Capture the cell that displays the provided text and extract its (x, y) central coordinate. 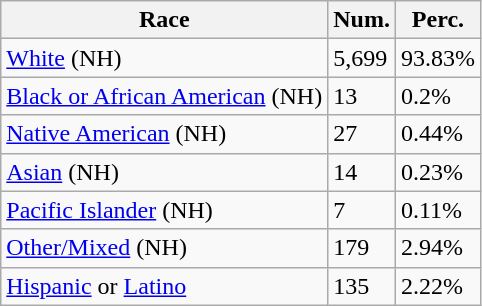
Perc. (438, 20)
White (NH) (164, 58)
14 (362, 172)
Black or African American (NH) (164, 96)
0.11% (438, 210)
Pacific Islander (NH) (164, 210)
0.23% (438, 172)
93.83% (438, 58)
2.94% (438, 248)
Race (164, 20)
Asian (NH) (164, 172)
5,699 (362, 58)
Other/Mixed (NH) (164, 248)
Num. (362, 20)
0.44% (438, 134)
7 (362, 210)
135 (362, 286)
Native American (NH) (164, 134)
Hispanic or Latino (164, 286)
13 (362, 96)
179 (362, 248)
27 (362, 134)
0.2% (438, 96)
2.22% (438, 286)
